Detect which cell encompasses the target text, then output its [x, y] center coordinate. 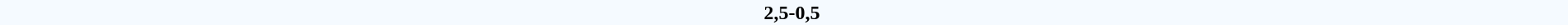
2,5-0,5 [791, 12]
